Capture the cell that displays the provided text and extract its [X, Y] central coordinate. 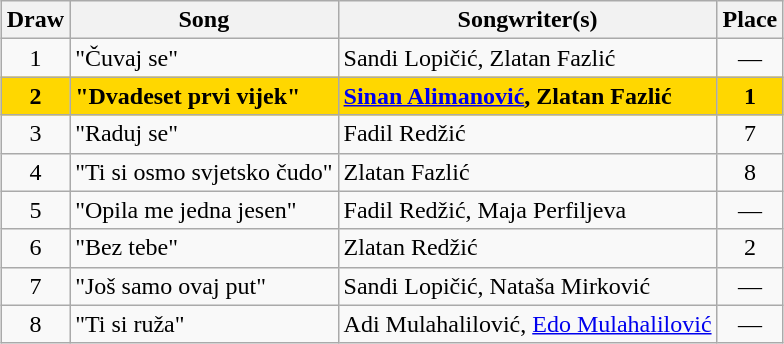
Song [204, 20]
Sandi Lopičić, Nataša Mirković [528, 286]
Draw [35, 20]
"Ti si ruža" [204, 324]
"Opila me jedna jesen" [204, 210]
Sandi Lopičić, Zlatan Fazlić [528, 58]
Place [750, 20]
"Ti si osmo svjetsko čudo" [204, 172]
6 [35, 248]
"Čuvaj se" [204, 58]
4 [35, 172]
Fadil Redžić [528, 134]
"Dvadeset prvi vijek" [204, 96]
3 [35, 134]
Fadil Redžić, Maja Perfiljeva [528, 210]
5 [35, 210]
Adi Mulahalilović, Edo Mulahalilović [528, 324]
Sinan Alimanović, Zlatan Fazlić [528, 96]
"Bez tebe" [204, 248]
Songwriter(s) [528, 20]
Zlatan Redžić [528, 248]
"Raduj se" [204, 134]
"Još samo ovaj put" [204, 286]
Zlatan Fazlić [528, 172]
